Scan for the cell matching the given text and deliver its [X, Y] coordinate at center. 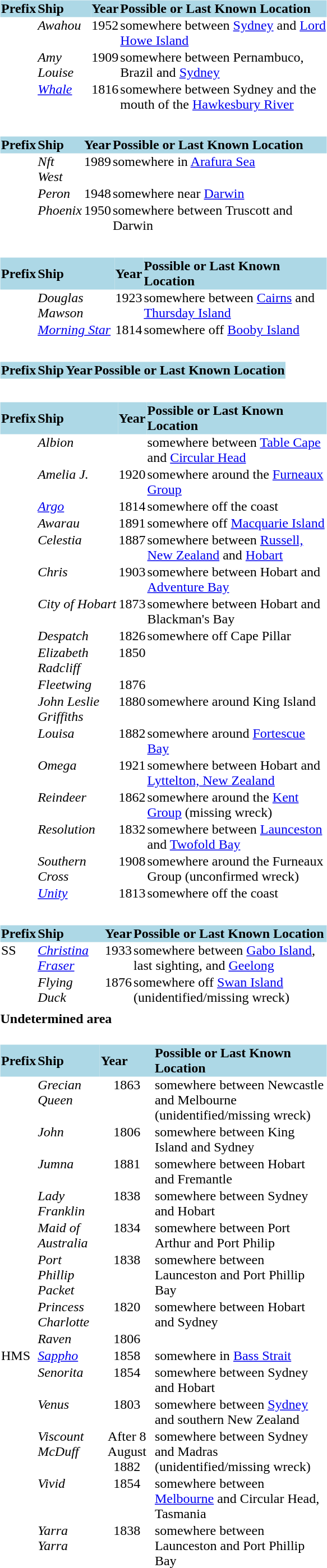
somewhere around the Furneaux Group (unconfirmed wreck) [237, 869]
1989 [98, 169]
Awarau [77, 523]
Flying Duck [71, 990]
Unity [77, 893]
somewhere between Hobart and Lyttelton, New Zealand [237, 773]
Reindeer [77, 805]
somewhere between Port Arthur and Port Philip [240, 1236]
somewhere between Cairns and Thursday Island [235, 305]
After 8 August 1882 [127, 1452]
City of Hobart [77, 611]
Peron [61, 193]
somewhere between Sydney and Lord Howe Island [223, 33]
1834 [127, 1236]
somewhere between Launceston and Twofold Bay [237, 836]
somewhere between King Island and Sydney [240, 1139]
somewhere off Swan Island (unidentified/missing wreck) [230, 990]
1862 [132, 805]
somewhere between Hobart and Fremantle [240, 1172]
Elizabeth Radcliff [77, 660]
HMS [18, 1356]
1873 [132, 611]
Southern Cross [77, 869]
somewhere between Sydney and southern New Zealand [240, 1412]
Sappho [68, 1356]
Argo [77, 506]
1850 [132, 660]
1832 [132, 836]
Vivid [68, 1499]
1952 [105, 33]
somewhere between Hobart and Adventure Bay [237, 580]
Morning Star [76, 330]
1948 [98, 193]
Maid of Australia [68, 1236]
Resolution [77, 836]
somewhere between Hobart and Blackman's Bay [237, 611]
1813 [132, 893]
somewhere around the Furneaux Group [237, 482]
Albion [77, 450]
SS [18, 958]
somewhere between Pernambuco, Brazil and Sydney [223, 65]
Awahou [64, 33]
somewhere between Truscott and Darwin [219, 218]
1909 [105, 65]
somewhere between Russell, New Zealand and Hobart [237, 547]
somewhere around King Island [237, 709]
1881 [127, 1172]
Port Phillip Packet [68, 1275]
1891 [132, 523]
1933 [119, 958]
somewhere around the Kent Group (missing wreck) [237, 805]
somewhere off Cape Pillar [237, 636]
somewhere around Fortescue Bay [237, 741]
somewhere in Arafura Sea [219, 169]
1858 [127, 1356]
Phoenix [61, 218]
Raven [68, 1339]
1950 [98, 218]
1908 [132, 869]
Lady Franklin [68, 1203]
Amelia J. [77, 482]
1887 [132, 547]
1826 [132, 636]
somewhere between Sydney and Madras (unidentified/missing wreck) [240, 1452]
Christina Fraser [71, 958]
Despatch [77, 636]
Senorita [68, 1380]
1920 [132, 482]
somewhere between Table Cape and Circular Head [237, 450]
Amy Louise [64, 65]
1923 [129, 305]
somewhere in Bass Strait [240, 1356]
somewhere between Hobart and Sydney [240, 1314]
1820 [127, 1314]
somewhere near Darwin [219, 193]
Chris [77, 580]
somewhere between Newcastle and Melbourne (unidentified/missing wreck) [240, 1100]
Omega [77, 773]
Douglas Mawson [76, 305]
1880 [132, 709]
1882 [132, 741]
Grecian Queen [68, 1100]
John [68, 1139]
somewhere off Macquarie Island [237, 523]
Jumna [68, 1172]
Louisa [77, 741]
somewhere between Gabo Island, last sighting, and Geelong [230, 958]
somewhere between Launceston and Port Phillip Bay [240, 1275]
Fleetwing [77, 684]
somewhere between Melbourne and Circular Head, Tasmania [240, 1499]
1863 [127, 1100]
1921 [132, 773]
1816 [105, 96]
Nft West [61, 169]
somewhere between Sydney and the mouth of the Hawkesbury River [223, 96]
Viscount McDuff [68, 1452]
Venus [68, 1412]
1903 [132, 580]
John Leslie Griffiths [77, 709]
1803 [127, 1412]
somewhere off Booby Island [235, 330]
Princess Charlotte [68, 1314]
Celestia [77, 547]
Whale [64, 96]
